Output the [x, y] coordinate of the center of the cell containing the given text.  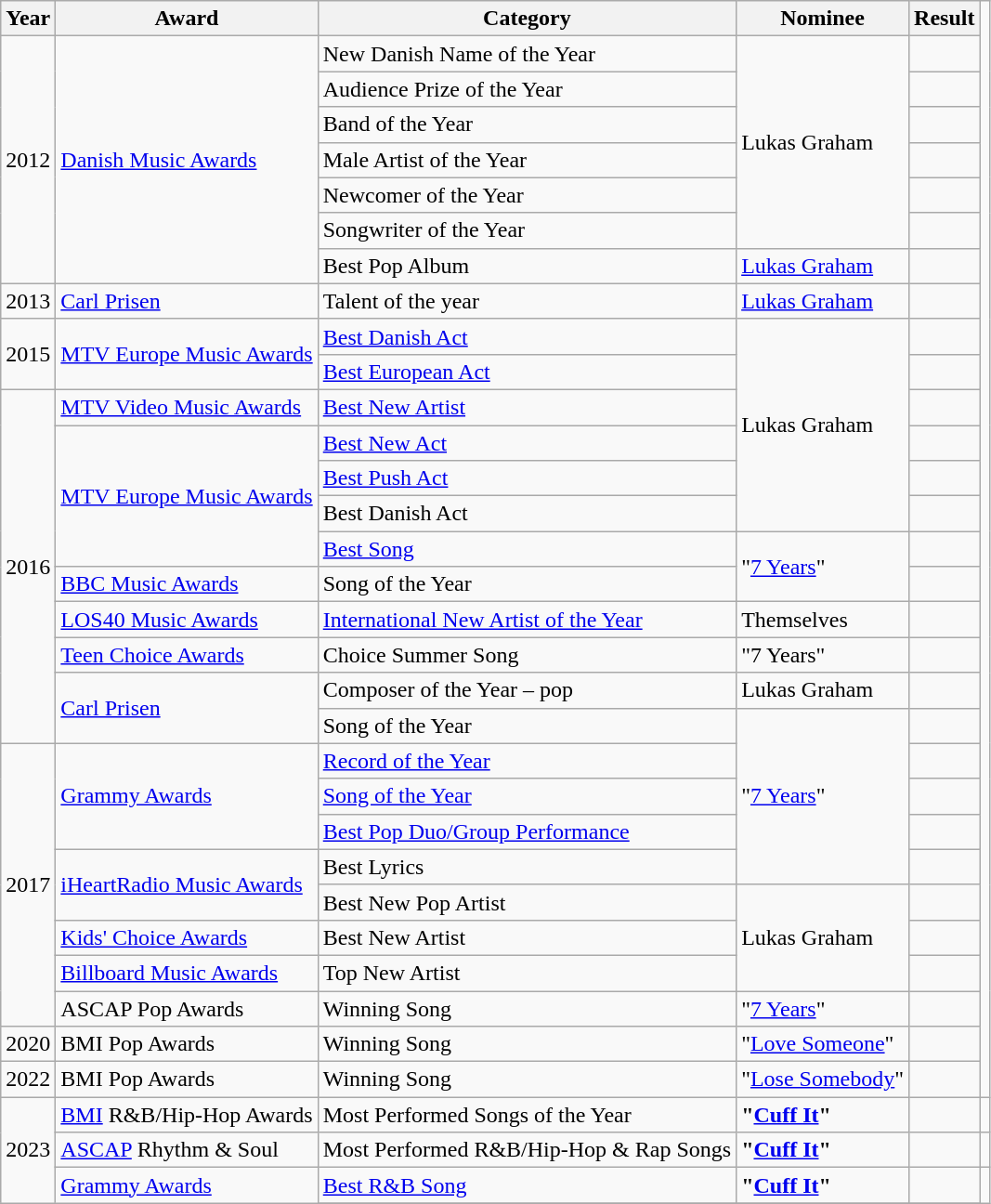
"Lose Somebody" [823, 1080]
2015 [28, 354]
Billboard Music Awards [187, 973]
International New Artist of the Year [527, 620]
Record of the Year [527, 761]
ASCAP Rhythm & Soul [187, 1150]
Most Performed Songs of the Year [527, 1115]
Best Song [527, 549]
Category [527, 19]
Newcomer of the Year [527, 195]
Choice Summer Song [527, 655]
Top New Artist [527, 973]
Best Lyrics [527, 867]
2023 [28, 1150]
Year [28, 19]
Talent of the year [527, 301]
2012 [28, 160]
ASCAP Pop Awards [187, 1008]
2016 [28, 567]
2020 [28, 1044]
Most Performed R&B/Hip-Hop & Rap Songs [527, 1150]
Best New Act [527, 443]
BMI R&B/Hip-Hop Awards [187, 1115]
Kids' Choice Awards [187, 937]
Audience Prize of the Year [527, 89]
Best European Act [527, 372]
Teen Choice Awards [187, 655]
BBC Music Awards [187, 584]
"Love Someone" [823, 1044]
Best New Pop Artist [527, 902]
Best Pop Album [527, 266]
Best Pop Duo/Group Performance [527, 831]
Best R&B Song [527, 1185]
Nominee [823, 19]
Band of the Year [527, 124]
Danish Music Awards [187, 160]
LOS40 Music Awards [187, 620]
2022 [28, 1080]
Composer of the Year – pop [527, 690]
MTV Video Music Awards [187, 407]
Result [945, 19]
2013 [28, 301]
Male Artist of the Year [527, 160]
iHeartRadio Music Awards [187, 884]
Songwriter of the Year [527, 230]
Best Push Act [527, 478]
Themselves [823, 620]
New Danish Name of the Year [527, 54]
2017 [28, 884]
Award [187, 19]
